Identify which cell holds the provided text, then report its [x, y] central coordinate. 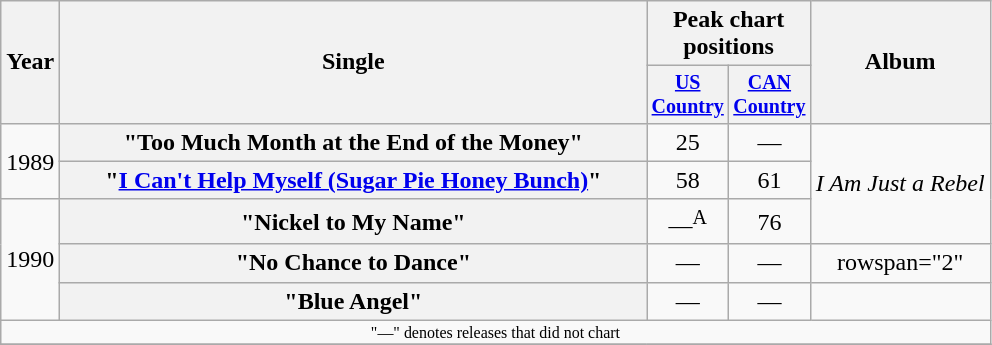
1990 [30, 260]
"Too Much Month at the End of the Money" [354, 142]
I Am Just a Rebel [900, 184]
"No Chance to Dance" [354, 263]
Album [900, 62]
"Blue Angel" [354, 301]
rowspan="2" [900, 263]
Single [354, 62]
1989 [30, 161]
"I Can't Help Myself (Sugar Pie Honey Bunch)" [354, 180]
US Country [688, 94]
Year [30, 62]
—A [688, 222]
CAN Country [770, 94]
76 [770, 222]
61 [770, 180]
25 [688, 142]
"Nickel to My Name" [354, 222]
58 [688, 180]
Peak chartpositions [728, 34]
"—" denotes releases that did not chart [496, 332]
